Extract the (x, y) coordinate from the center of the cell holding the provided text.  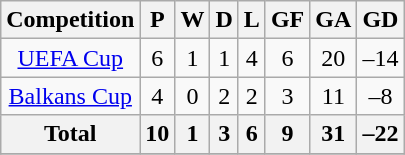
9 (287, 134)
W (192, 20)
–22 (380, 134)
20 (334, 58)
L (252, 20)
11 (334, 96)
10 (158, 134)
UEFA Cup (70, 58)
D (224, 20)
P (158, 20)
GA (334, 20)
GD (380, 20)
–14 (380, 58)
0 (192, 96)
GF (287, 20)
31 (334, 134)
Total (70, 134)
Competition (70, 20)
Balkans Cup (70, 96)
–8 (380, 96)
